Return (X, Y) of the center of cell containing provided text 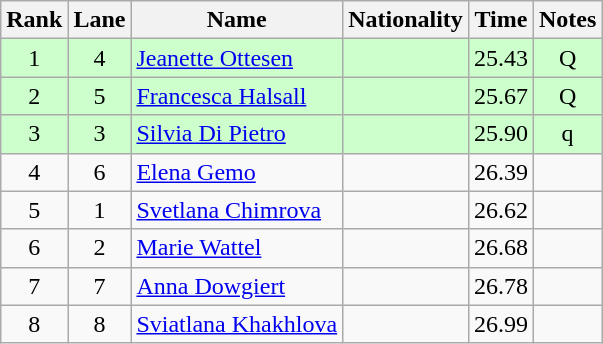
25.67 (500, 96)
Marie Wattel (237, 248)
Francesca Halsall (237, 96)
Svetlana Chimrova (237, 210)
Anna Dowgiert (237, 286)
Elena Gemo (237, 172)
Sviatlana Khakhlova (237, 324)
Notes (567, 20)
26.39 (500, 172)
Lane (100, 20)
26.62 (500, 210)
26.78 (500, 286)
25.90 (500, 134)
Silvia Di Pietro (237, 134)
q (567, 134)
Name (237, 20)
Jeanette Ottesen (237, 58)
25.43 (500, 58)
26.99 (500, 324)
26.68 (500, 248)
Time (500, 20)
Nationality (406, 20)
Rank (34, 20)
